Locate the cell with the specified text and output its (x, y) center coordinate. 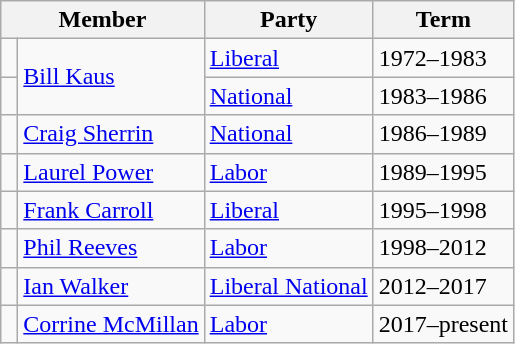
Member (102, 20)
Bill Kaus (111, 77)
Frank Carroll (111, 210)
1989–1995 (443, 172)
2017–present (443, 324)
Craig Sherrin (111, 134)
1995–1998 (443, 210)
Laurel Power (111, 172)
1998–2012 (443, 248)
Party (288, 20)
1986–1989 (443, 134)
Corrine McMillan (111, 324)
Ian Walker (111, 286)
2012–2017 (443, 286)
1972–1983 (443, 58)
Liberal National (288, 286)
Phil Reeves (111, 248)
Term (443, 20)
1983–1986 (443, 96)
